Return (x, y) of the center of cell containing provided text 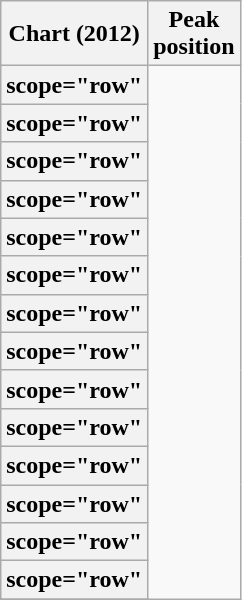
Peakposition (194, 34)
Chart (2012) (74, 34)
